Search for the cell housing the specified text and yield its [X, Y] center coordinate. 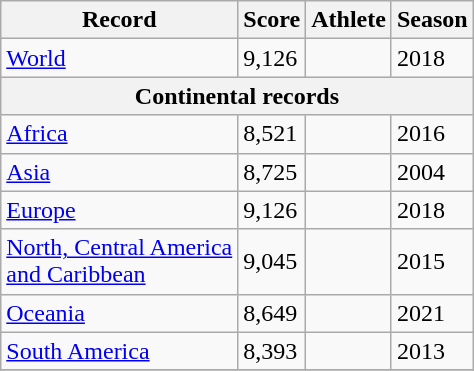
8,521 [272, 134]
2004 [432, 172]
8,725 [272, 172]
2013 [432, 351]
Athlete [349, 20]
Asia [120, 172]
World [120, 58]
South America [120, 351]
2015 [432, 262]
Record [120, 20]
Europe [120, 210]
Africa [120, 134]
Score [272, 20]
Oceania [120, 313]
2021 [432, 313]
Continental records [237, 96]
2016 [432, 134]
9,045 [272, 262]
8,649 [272, 313]
Season [432, 20]
8,393 [272, 351]
North, Central America and Caribbean [120, 262]
